Search for the cell housing the specified text and yield its [X, Y] center coordinate. 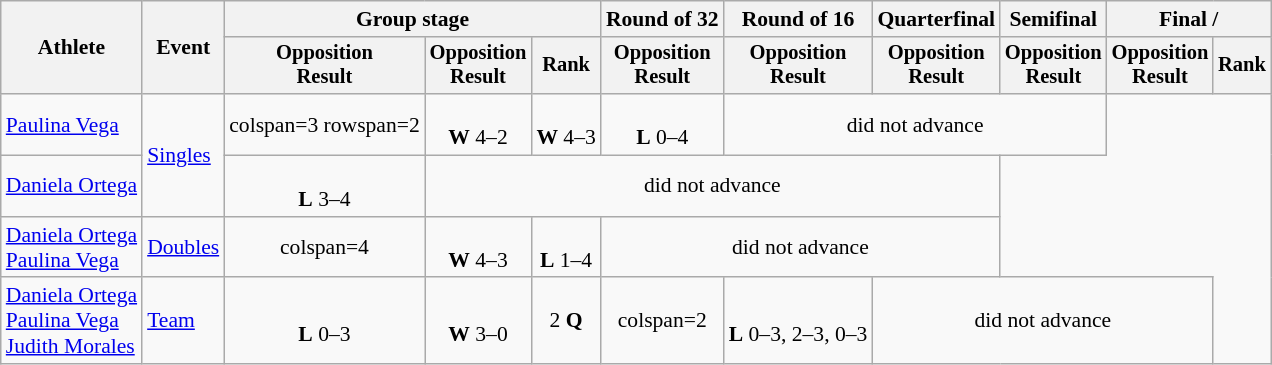
Round of 16 [798, 19]
Quarterfinal [936, 19]
Final / [1189, 19]
Group stage [412, 19]
Daniela Ortega [72, 186]
L 0–3 [324, 322]
2 Q [566, 322]
Daniela OrtegaPaulina VegaJudith Morales [72, 322]
Singles [183, 155]
Daniela OrtegaPaulina Vega [72, 248]
Semifinal [1054, 19]
colspan=3 rowspan=2 [324, 124]
colspan=4 [324, 248]
W 4–2 [478, 124]
L 0–4 [662, 124]
Team [183, 322]
Doubles [183, 248]
L 1–4 [566, 248]
Event [183, 48]
Paulina Vega [72, 124]
colspan=2 [662, 322]
Athlete [72, 48]
L 3–4 [324, 186]
L 0–3, 2–3, 0–3 [798, 322]
W 3–0 [478, 322]
Round of 32 [662, 19]
